Scan for the cell matching the given text and deliver its (X, Y) coordinate at center. 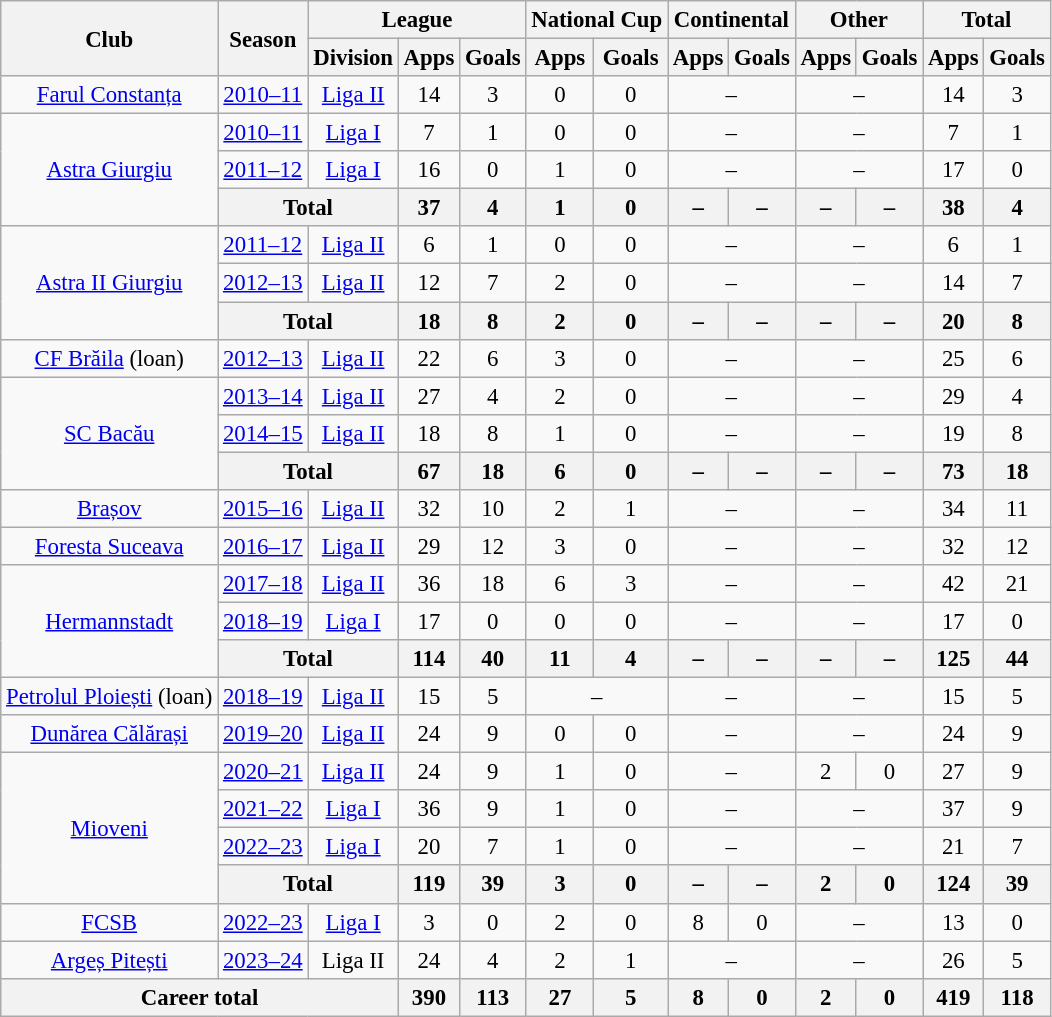
124 (954, 885)
2017–18 (263, 584)
25 (954, 358)
Foresta Suceava (110, 546)
118 (1017, 997)
Dunărea Călărași (110, 734)
44 (1017, 659)
Farul Constanța (110, 95)
Brașov (110, 509)
Mioveni (110, 828)
22 (428, 358)
Continental (732, 20)
2013–14 (263, 396)
13 (954, 922)
390 (428, 997)
Argeș Pitești (110, 960)
Season (263, 38)
Club (110, 38)
38 (954, 208)
Astra II Giurgiu (110, 282)
Astra Giurgiu (110, 170)
19 (954, 433)
League (417, 20)
FCSB (110, 922)
419 (954, 997)
2019–20 (263, 734)
10 (493, 509)
National Cup (597, 20)
119 (428, 885)
2014–15 (263, 433)
40 (493, 659)
2016–17 (263, 546)
Career total (200, 997)
114 (428, 659)
Hermannstadt (110, 622)
2021–22 (263, 809)
113 (493, 997)
Division (353, 58)
Other (859, 20)
26 (954, 960)
125 (954, 659)
2023–24 (263, 960)
CF Brăila (loan) (110, 358)
16 (428, 170)
Petrolul Ploiești (loan) (110, 697)
2020–21 (263, 772)
SC Bacău (110, 434)
42 (954, 584)
67 (428, 471)
2015–16 (263, 509)
34 (954, 509)
73 (954, 471)
